Return the [x, y] coordinate for the center point of the cell that contains the specified text.  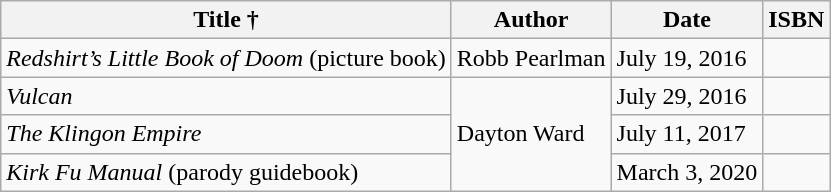
July 29, 2016 [687, 96]
Author [531, 20]
Robb Pearlman [531, 58]
Title † [226, 20]
The Klingon Empire [226, 134]
Kirk Fu Manual (parody guidebook) [226, 172]
July 19, 2016 [687, 58]
March 3, 2020 [687, 172]
Vulcan [226, 96]
ISBN [796, 20]
Redshirt’s Little Book of Doom (picture book) [226, 58]
Date [687, 20]
July 11, 2017 [687, 134]
Dayton Ward [531, 134]
